Return the (x, y) coordinate for the center point of the cell that contains the specified text.  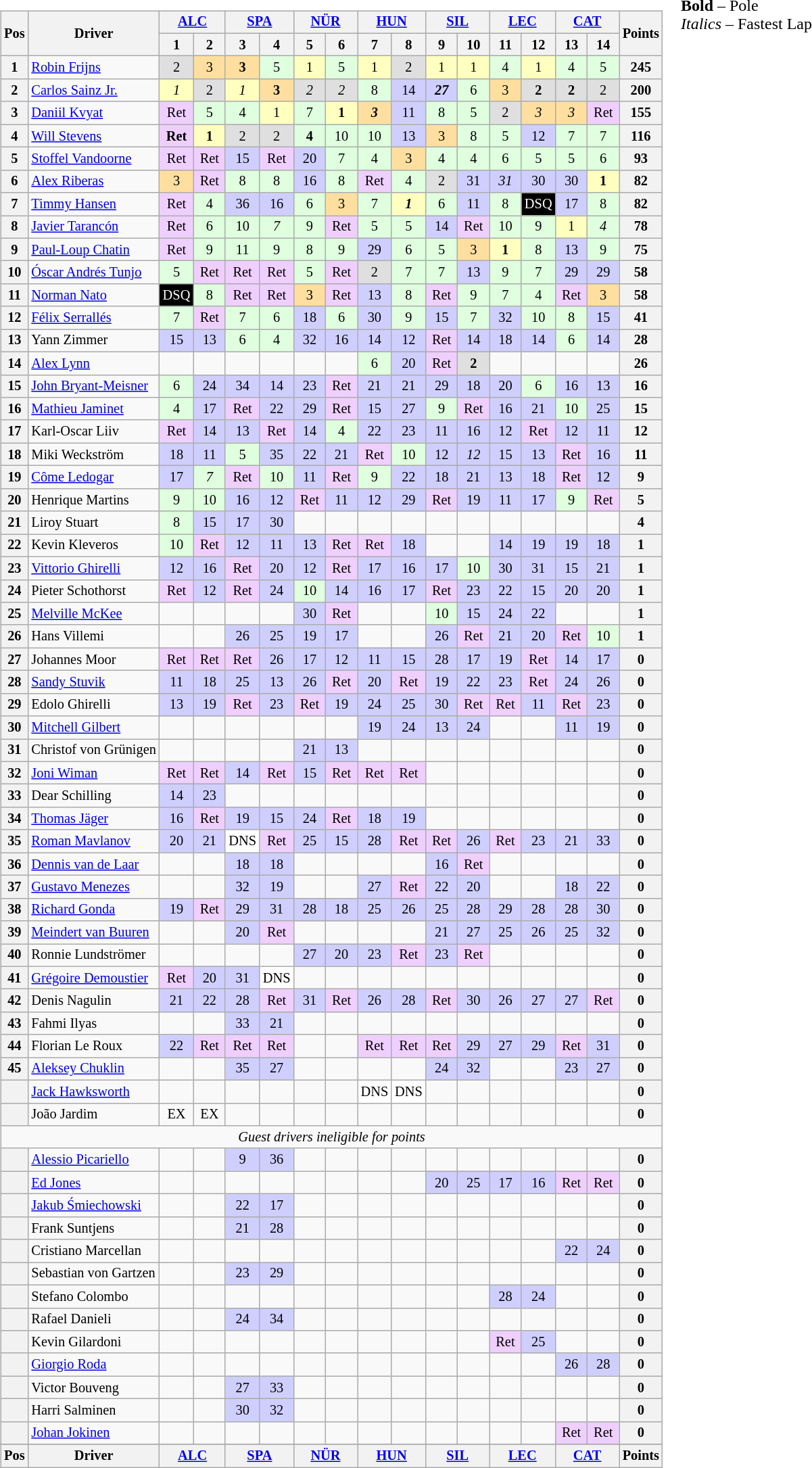
Jack Hawksworth (93, 1091)
Giorgio Roda (93, 1365)
Liroy Stuart (93, 523)
Aleksey Chuklin (93, 1069)
Stoffel Vandoorne (93, 159)
Kevin Gilardoni (93, 1342)
João Jardim (93, 1114)
42 (14, 1001)
Carlos Sainz Jr. (93, 91)
Timmy Hansen (93, 204)
Melville McKee (93, 614)
Félix Serrallés (93, 318)
Harri Salminen (93, 1411)
Alex Riberas (93, 181)
Victor Bouveng (93, 1388)
Edolo Ghirelli (93, 705)
37 (14, 887)
Sebastian von Gartzen (93, 1274)
Thomas Jäger (93, 819)
Daniil Kvyat (93, 113)
245 (641, 68)
Roman Mavlanov (93, 841)
43 (14, 1024)
Miki Weckström (93, 454)
Ronnie Lundströmer (93, 955)
Christof von Grünigen (93, 751)
Kevin Kleveros (93, 546)
Ed Jones (93, 1183)
Jakub Śmiechowski (93, 1206)
Will Stevens (93, 136)
Fahmi Ilyas (93, 1024)
Vittorio Ghirelli (93, 568)
Richard Gonda (93, 909)
Cristiano Marcellan (93, 1251)
Pieter Schothorst (93, 591)
Dennis van de Laar (93, 864)
Guest drivers ineligible for points (331, 1137)
93 (641, 159)
John Bryant-Meisner (93, 386)
200 (641, 91)
Gustavo Menezes (93, 887)
Côme Ledogar (93, 477)
Norman Nato (93, 295)
Dear Schilling (93, 796)
Frank Suntjens (93, 1228)
Alex Lynn (93, 363)
45 (14, 1069)
40 (14, 955)
38 (14, 909)
Robin Frijns (93, 68)
Florian Le Roux (93, 1046)
Yann Zimmer (93, 341)
Hans Villemi (93, 636)
Denis Nagulin (93, 1001)
75 (641, 250)
Joni Wiman (93, 773)
155 (641, 113)
116 (641, 136)
Óscar Andrés Tunjo (93, 273)
Johan Jokinen (93, 1433)
Meindert van Buuren (93, 932)
Stefano Colombo (93, 1296)
Javier Tarancón (93, 227)
Paul-Loup Chatin (93, 250)
Henrique Martins (93, 500)
44 (14, 1046)
Mitchell Gilbert (93, 728)
78 (641, 227)
Mathieu Jaminet (93, 409)
39 (14, 932)
Alessio Picariello (93, 1160)
Karl-Oscar Liiv (93, 431)
Grégoire Demoustier (93, 978)
Rafael Danieli (93, 1319)
Johannes Moor (93, 659)
Sandy Stuvik (93, 682)
